Identify which cell holds the provided text, then report its (x, y) central coordinate. 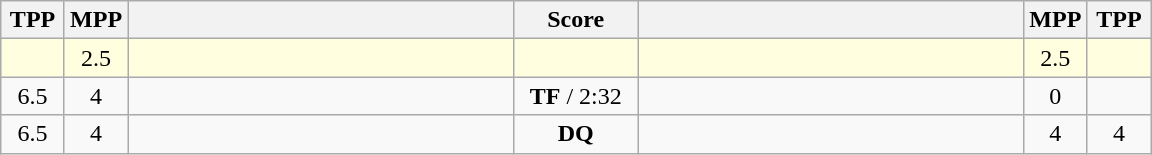
DQ (576, 134)
Score (576, 20)
0 (1056, 96)
TF / 2:32 (576, 96)
